Detect which cell encompasses the target text, then output its [X, Y] center coordinate. 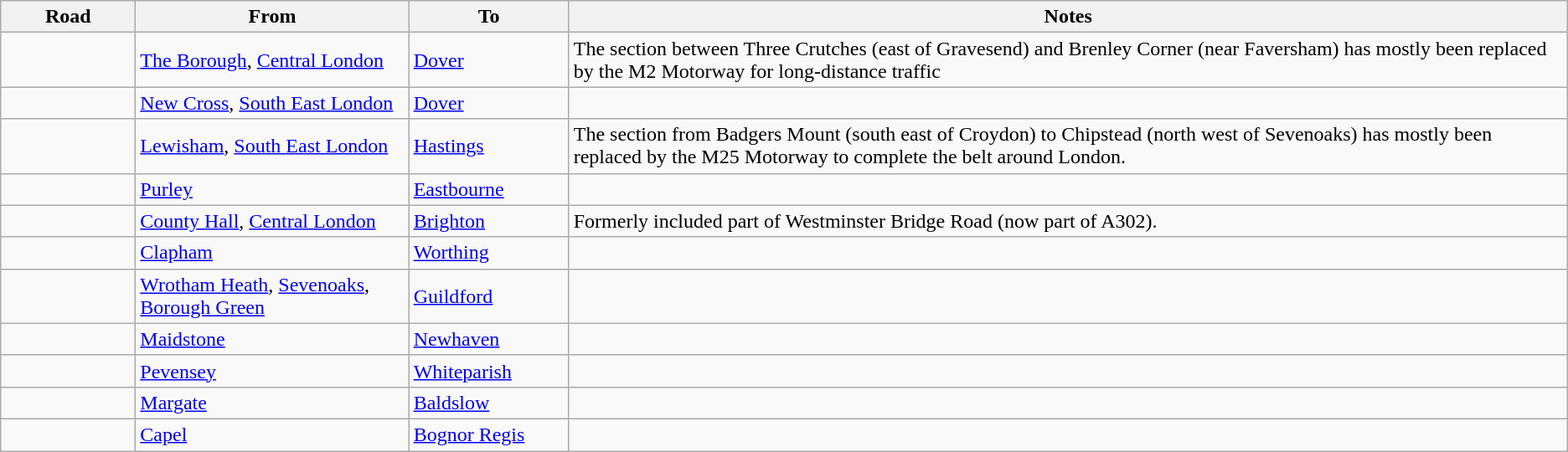
The Borough, Central London [272, 60]
Wrotham Heath, Sevenoaks, Borough Green [272, 296]
Lewisham, South East London [272, 146]
Whiteparish [489, 371]
Eastbourne [489, 189]
Guildford [489, 296]
To [489, 17]
Pevensey [272, 371]
Hastings [489, 146]
Bognor Regis [489, 434]
Worthing [489, 253]
County Hall, Central London [272, 221]
Formerly included part of Westminster Bridge Road (now part of A302). [1068, 221]
Purley [272, 189]
Margate [272, 403]
Road [69, 17]
New Cross, South East London [272, 103]
Maidstone [272, 339]
Baldslow [489, 403]
Capel [272, 434]
Clapham [272, 253]
Brighton [489, 221]
From [272, 17]
Notes [1068, 17]
Newhaven [489, 339]
